From the cell containing the given text, extract its center point as [x, y] coordinate. 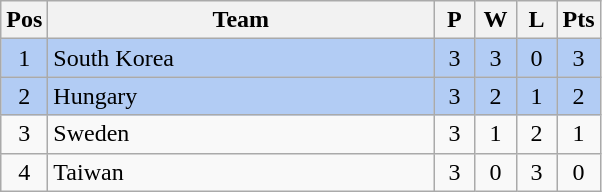
Sweden [241, 134]
P [454, 20]
Taiwan [241, 172]
South Korea [241, 58]
Pts [578, 20]
W [496, 20]
L [536, 20]
Team [241, 20]
Hungary [241, 96]
Pos [24, 20]
4 [24, 172]
